Return the [x, y] coordinate for the center point of the cell that contains the specified text.  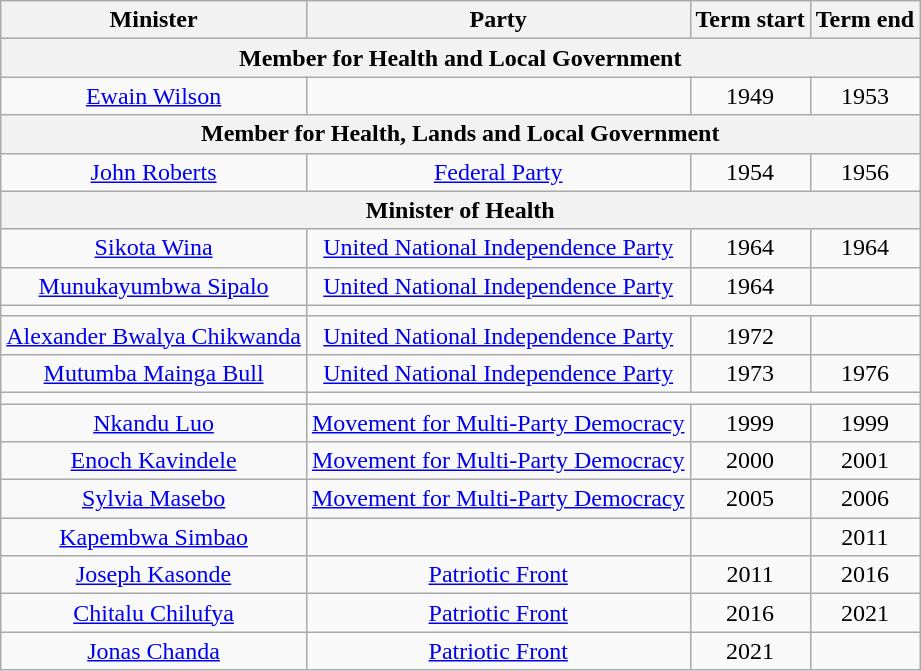
1973 [750, 373]
Jonas Chanda [154, 651]
Mutumba Mainga Bull [154, 373]
1976 [865, 373]
Party [498, 20]
Nkandu Luo [154, 423]
2001 [865, 461]
2000 [750, 461]
Sikota Wina [154, 248]
Member for Health and Local Government [460, 58]
Ewain Wilson [154, 96]
Sylvia Masebo [154, 499]
1956 [865, 172]
2006 [865, 499]
1972 [750, 335]
Chitalu Chilufya [154, 613]
Term end [865, 20]
1949 [750, 96]
Member for Health, Lands and Local Government [460, 134]
2005 [750, 499]
1953 [865, 96]
Minister [154, 20]
Minister of Health [460, 210]
Enoch Kavindele [154, 461]
1954 [750, 172]
John Roberts [154, 172]
Munukayumbwa Sipalo [154, 286]
Joseph Kasonde [154, 575]
Term start [750, 20]
Alexander Bwalya Chikwanda [154, 335]
Federal Party [498, 172]
Kapembwa Simbao [154, 537]
